Provide the (x, y) coordinate of the cell's center where the given text is located.  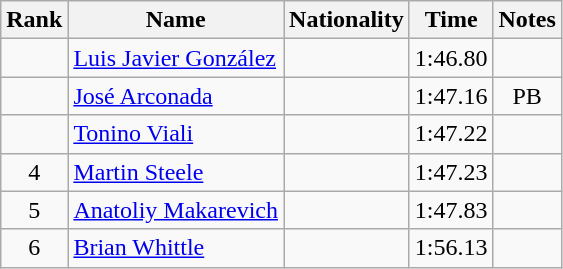
1:47.16 (451, 96)
1:46.80 (451, 58)
Luis Javier González (176, 58)
Time (451, 20)
Name (176, 20)
Martin Steele (176, 172)
5 (34, 210)
Brian Whittle (176, 248)
1:56.13 (451, 248)
1:47.22 (451, 134)
4 (34, 172)
Notes (527, 20)
Anatoliy Makarevich (176, 210)
6 (34, 248)
Rank (34, 20)
1:47.23 (451, 172)
PB (527, 96)
Tonino Viali (176, 134)
José Arconada (176, 96)
1:47.83 (451, 210)
Nationality (347, 20)
